Output the (X, Y) coordinate of the center of the cell containing the given text.  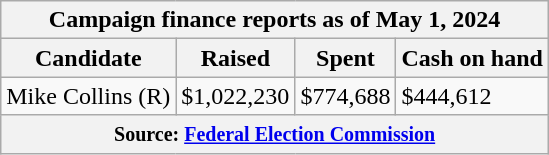
Candidate (88, 58)
Raised (236, 58)
Spent (346, 58)
$774,688 (346, 96)
$444,612 (472, 96)
$1,022,230 (236, 96)
Cash on hand (472, 58)
Campaign finance reports as of May 1, 2024 (275, 20)
Mike Collins (R) (88, 96)
Source: Federal Election Commission (275, 134)
